Provide the [X, Y] coordinate of the cell's center where the given text is located.  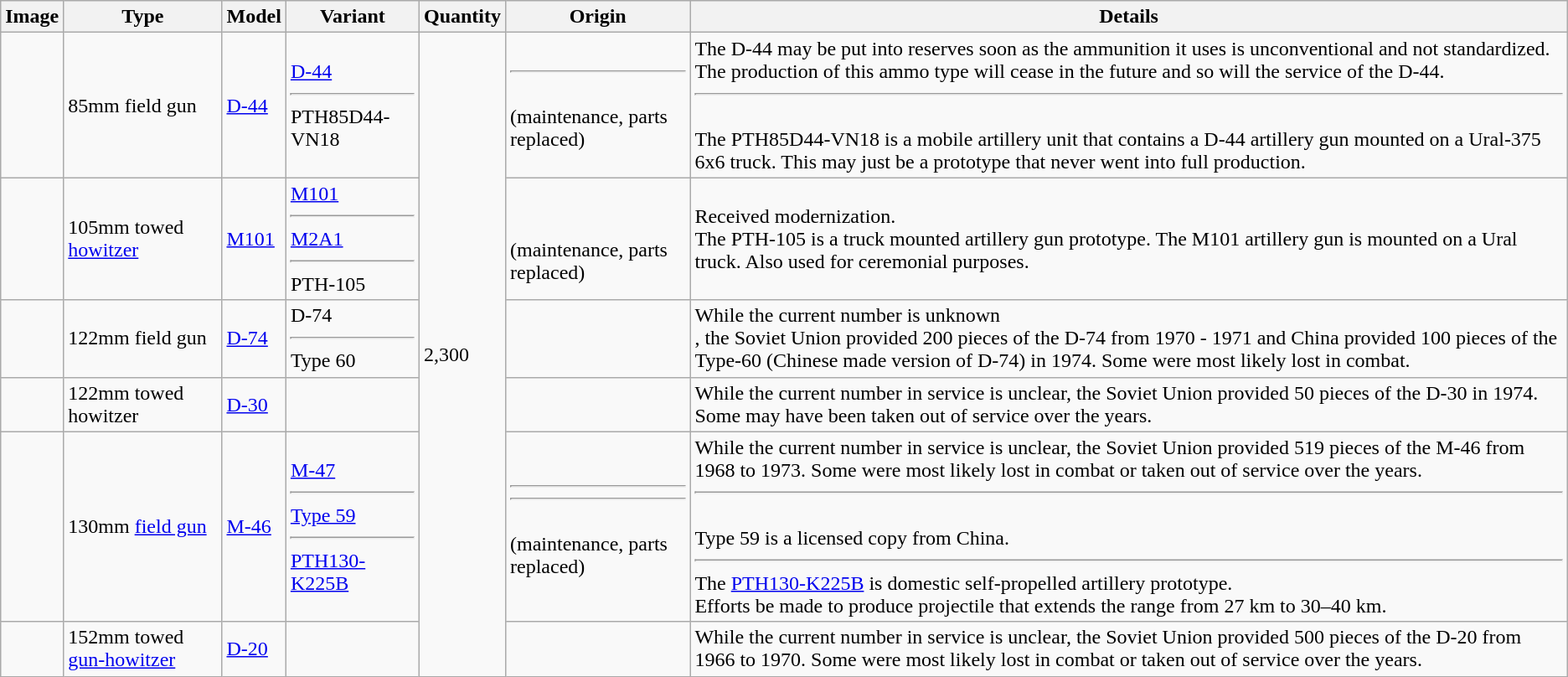
M-46 [254, 526]
D-74 [254, 338]
2,300 [462, 354]
130mm field gun [142, 526]
D-30 [254, 404]
M101M2A1PTH-105 [352, 239]
152mm towed gun-howitzer [142, 649]
D-44PTH85D44-VN18 [352, 106]
Quantity [462, 17]
D-44 [254, 106]
Details [1129, 17]
105mm towed howitzer [142, 239]
D-20 [254, 649]
122mm field gun [142, 338]
Image [32, 17]
Variant [352, 17]
Origin [598, 17]
122mm towed howitzer [142, 404]
M101 [254, 239]
Model [254, 17]
Type [142, 17]
D-74Type 60 [352, 338]
85mm field gun [142, 106]
M-47Type 59PTH130-K225B [352, 526]
